Pinpoint the cell where the given text exists, returning its [x, y] midpoint coordinate. 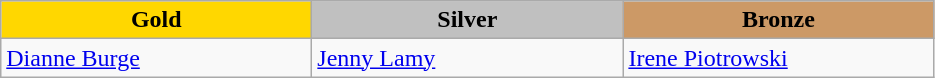
Dianne Burge [156, 58]
Irene Piotrowski [778, 58]
Gold [156, 20]
Jenny Lamy [468, 58]
Bronze [778, 20]
Silver [468, 20]
